Pinpoint the cell where the given text exists, returning its (x, y) midpoint coordinate. 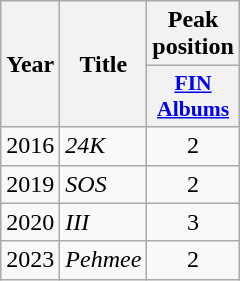
2016 (30, 146)
Title (104, 64)
3 (193, 222)
2020 (30, 222)
2023 (30, 260)
Year (30, 64)
III (104, 222)
SOS (104, 184)
Peak position (193, 34)
24K (104, 146)
Pehmee (104, 260)
2019 (30, 184)
FINAlbums (193, 96)
